For the text-containing cell, return its midpoint in (X, Y) coordinate format. 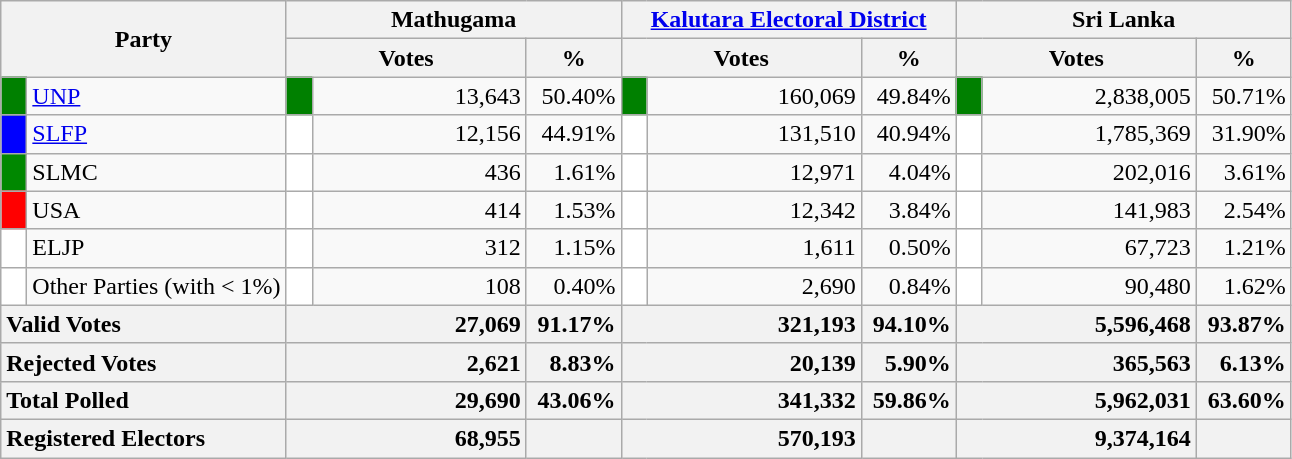
94.10% (908, 324)
27,069 (406, 324)
1.15% (574, 248)
570,193 (741, 438)
1.62% (1244, 286)
1.61% (574, 172)
3.84% (908, 210)
68,955 (406, 438)
5,596,468 (1076, 324)
UNP (156, 96)
40.94% (908, 134)
8.83% (574, 362)
Mathugama (454, 20)
43.06% (574, 400)
90,480 (1089, 286)
50.71% (1244, 96)
Party (144, 39)
312 (419, 248)
414 (419, 210)
Other Parties (with < 1%) (156, 286)
Sri Lanka (1124, 20)
12,156 (419, 134)
49.84% (908, 96)
12,971 (754, 172)
31.90% (1244, 134)
365,563 (1076, 362)
50.40% (574, 96)
3.61% (1244, 172)
20,139 (741, 362)
0.40% (574, 286)
5,962,031 (1076, 400)
0.50% (908, 248)
5.90% (908, 362)
Rejected Votes (144, 362)
ELJP (156, 248)
6.13% (1244, 362)
63.60% (1244, 400)
SLFP (156, 134)
4.04% (908, 172)
321,193 (741, 324)
12,342 (754, 210)
67,723 (1089, 248)
202,016 (1089, 172)
Kalutara Electoral District (788, 20)
160,069 (754, 96)
141,983 (1089, 210)
Valid Votes (144, 324)
1.21% (1244, 248)
2.54% (1244, 210)
341,332 (741, 400)
USA (156, 210)
0.84% (908, 286)
Total Polled (144, 400)
29,690 (406, 400)
1,785,369 (1089, 134)
2,621 (406, 362)
59.86% (908, 400)
91.17% (574, 324)
2,690 (754, 286)
131,510 (754, 134)
93.87% (1244, 324)
44.91% (574, 134)
2,838,005 (1089, 96)
436 (419, 172)
108 (419, 286)
13,643 (419, 96)
Registered Electors (144, 438)
SLMC (156, 172)
9,374,164 (1076, 438)
1,611 (754, 248)
1.53% (574, 210)
